Find where the given text appears and provide that cell's center as (x, y) coordinate. 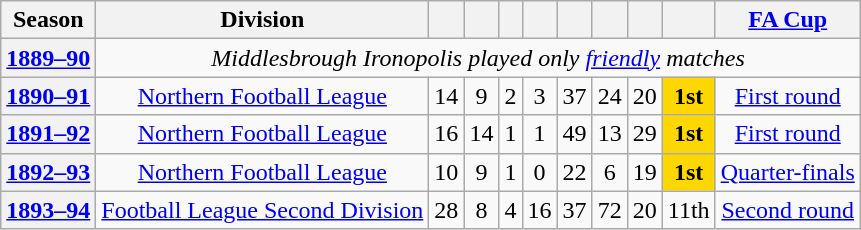
10 (446, 172)
1892–93 (48, 172)
1890–91 (48, 96)
6 (610, 172)
19 (644, 172)
Quarter-finals (788, 172)
0 (540, 172)
1891–92 (48, 134)
72 (610, 210)
11th (688, 210)
28 (446, 210)
29 (644, 134)
Football League Second Division (262, 210)
4 (510, 210)
Division (262, 20)
1893–94 (48, 210)
Second round (788, 210)
49 (574, 134)
8 (482, 210)
22 (574, 172)
24 (610, 96)
Middlesbrough Ironopolis played only friendly matches (478, 58)
1889–90 (48, 58)
13 (610, 134)
3 (540, 96)
Season (48, 20)
FA Cup (788, 20)
2 (510, 96)
